Identify which cell holds the provided text, then report its (x, y) central coordinate. 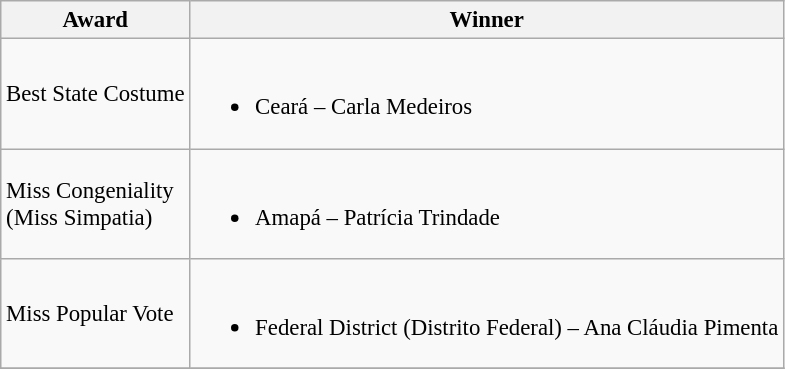
Amapá – Patrícia Trindade (487, 204)
Federal District (Distrito Federal) – Ana Cláudia Pimenta (487, 314)
Best State Costume (96, 94)
Award (96, 20)
Miss Popular Vote (96, 314)
Ceará – Carla Medeiros (487, 94)
Winner (487, 20)
Miss Congeniality(Miss Simpatia) (96, 204)
